Scan for the cell matching the given text and deliver its (X, Y) coordinate at center. 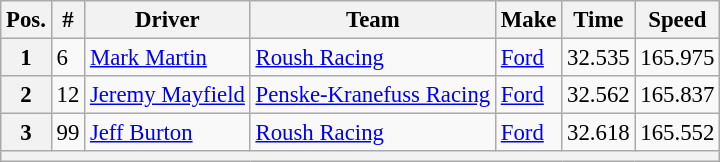
Mark Martin (168, 58)
12 (68, 95)
Speed (678, 20)
32.535 (598, 58)
6 (68, 58)
Make (528, 20)
2 (26, 95)
3 (26, 133)
Penske-Kranefuss Racing (372, 95)
32.618 (598, 133)
Pos. (26, 20)
32.562 (598, 95)
165.837 (678, 95)
165.975 (678, 58)
Team (372, 20)
1 (26, 58)
Jeff Burton (168, 133)
Time (598, 20)
# (68, 20)
Driver (168, 20)
99 (68, 133)
165.552 (678, 133)
Jeremy Mayfield (168, 95)
